Determine the (X, Y) coordinate at the center of the cell enclosing the given text.  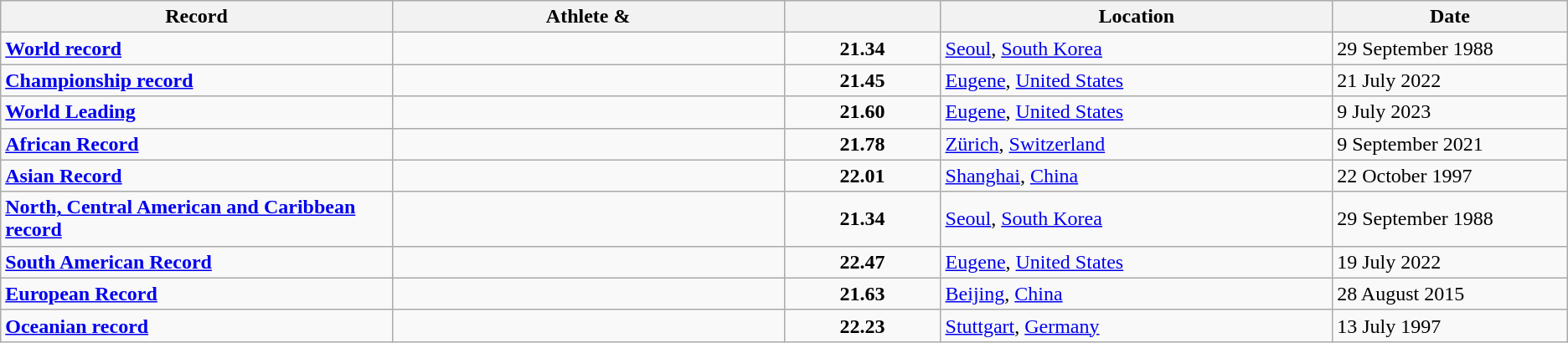
African Record (197, 144)
9 September 2021 (1451, 144)
Location (1137, 17)
28 August 2015 (1451, 294)
Date (1451, 17)
World record (197, 49)
22.23 (863, 325)
Oceanian record (197, 325)
19 July 2022 (1451, 262)
Athlete & (588, 17)
9 July 2023 (1451, 112)
22 October 1997 (1451, 176)
13 July 1997 (1451, 325)
22.01 (863, 176)
World Leading (197, 112)
Stuttgart, Germany (1137, 325)
22.47 (863, 262)
Zürich, Switzerland (1137, 144)
European Record (197, 294)
Record (197, 17)
South American Record (197, 262)
North, Central American and Caribbean record (197, 219)
Asian Record (197, 176)
21.45 (863, 80)
21.63 (863, 294)
21 July 2022 (1451, 80)
21.78 (863, 144)
Shanghai, China (1137, 176)
Beijing, China (1137, 294)
Championship record (197, 80)
21.60 (863, 112)
